Identify which cell holds the provided text, then report its (X, Y) central coordinate. 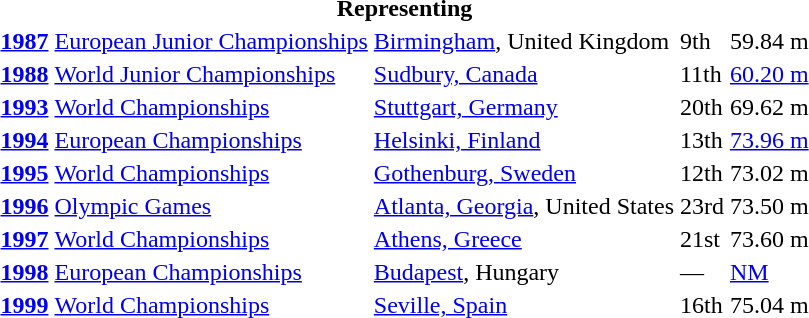
Helsinki, Finland (524, 140)
Birmingham, United Kingdom (524, 41)
Stuttgart, Germany (524, 107)
11th (702, 74)
— (702, 272)
Gothenburg, Sweden (524, 173)
13th (702, 140)
9th (702, 41)
Athens, Greece (524, 239)
21st (702, 239)
20th (702, 107)
Budapest, Hungary (524, 272)
Sudbury, Canada (524, 74)
23rd (702, 206)
World Junior Championships (211, 74)
12th (702, 173)
Atlanta, Georgia, United States (524, 206)
Olympic Games (211, 206)
European Junior Championships (211, 41)
